Detect which cell encompasses the target text, then output its (X, Y) center coordinate. 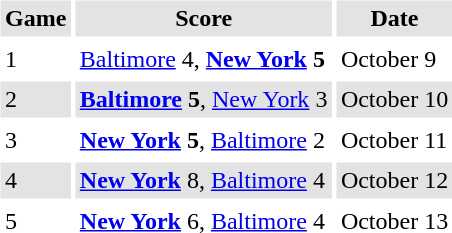
October 10 (394, 100)
Baltimore 4, New York 5 (204, 59)
Baltimore 5, New York 3 (204, 100)
2 (35, 100)
Game (35, 18)
Score (204, 18)
Date (394, 18)
3 (35, 140)
October 11 (394, 140)
October 12 (394, 180)
October 9 (394, 59)
4 (35, 180)
New York 8, Baltimore 4 (204, 180)
New York 5, Baltimore 2 (204, 140)
1 (35, 59)
